Locate the cell with the specified text and output its (X, Y) center coordinate. 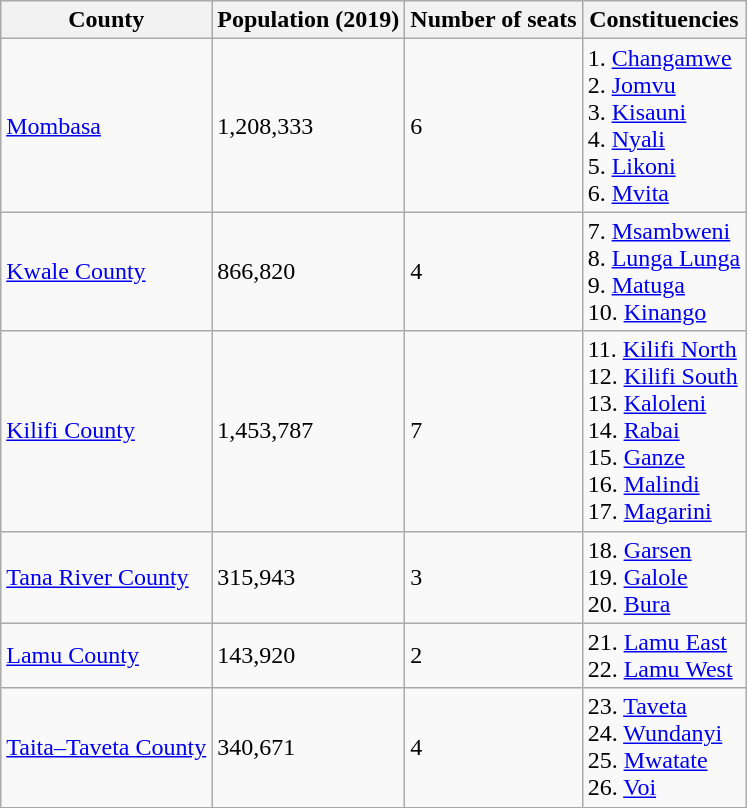
7. Msambweni8. Lunga Lunga9. Matuga10. Kinango (664, 272)
3 (494, 577)
1. Changamwe2. Jomvu3. Kisauni4. Nyali5. Likoni6. Mvita (664, 126)
6 (494, 126)
340,671 (308, 748)
Kilifi County (106, 431)
143,920 (308, 656)
21. Lamu East22. Lamu West (664, 656)
7 (494, 431)
18. Garsen19. Galole20. Bura (664, 577)
1,453,787 (308, 431)
Kwale County (106, 272)
2 (494, 656)
11. Kilifi North12. Kilifi South13. Kaloleni14. Rabai15. Ganze16. Malindi17. Magarini (664, 431)
866,820 (308, 272)
Mombasa (106, 126)
Number of seats (494, 20)
County (106, 20)
Tana River County (106, 577)
23. Taveta24. Wundanyi25. Mwatate26. Voi (664, 748)
315,943 (308, 577)
Constituencies (664, 20)
Population (2019) (308, 20)
Taita–Taveta County (106, 748)
1,208,333 (308, 126)
Lamu County (106, 656)
